Detect which cell encompasses the target text, then output its (x, y) center coordinate. 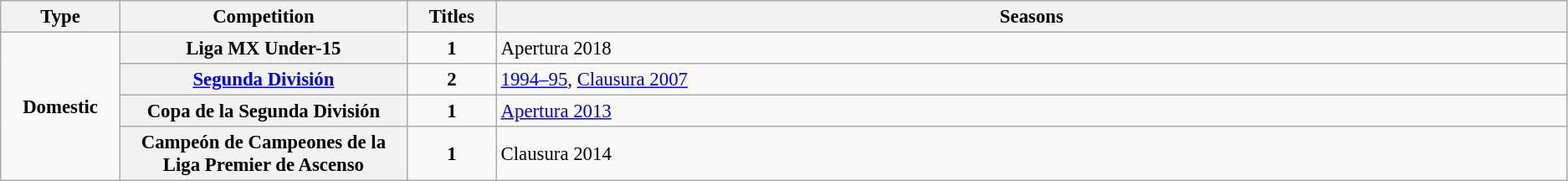
Competition (263, 17)
Seasons (1031, 17)
Apertura 2013 (1031, 111)
Campeón de Campeones de la Liga Premier de Ascenso (263, 154)
Apertura 2018 (1031, 49)
Copa de la Segunda División (263, 111)
2 (452, 80)
Domestic (60, 107)
Clausura 2014 (1031, 154)
Type (60, 17)
Segunda División (263, 80)
Liga MX Under-15 (263, 49)
Titles (452, 17)
1994–95, Clausura 2007 (1031, 80)
